Search for the cell housing the specified text and yield its [x, y] center coordinate. 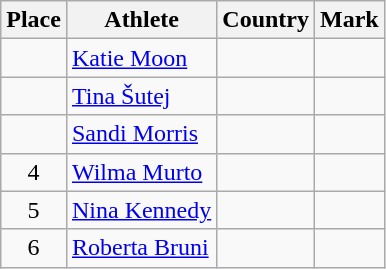
Wilma Murto [141, 172]
Roberta Bruni [141, 248]
Tina Šutej [141, 96]
Athlete [141, 20]
Place [34, 20]
Katie Moon [141, 58]
Country [266, 20]
Mark [350, 20]
4 [34, 172]
5 [34, 210]
Nina Kennedy [141, 210]
6 [34, 248]
Sandi Morris [141, 134]
